Return [X, Y] of the center of cell containing provided text 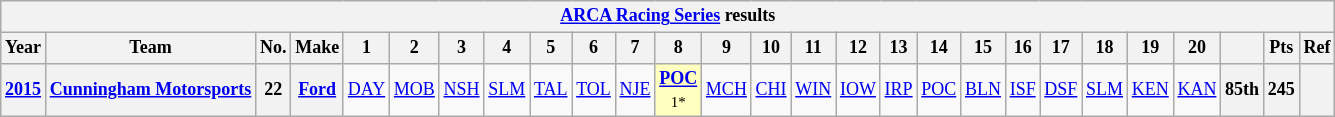
1 [366, 48]
Pts [1281, 48]
TAL [551, 90]
DAY [366, 90]
Team [150, 48]
ARCA Racing Series results [668, 16]
MOB [415, 90]
KAN [1197, 90]
POC1* [678, 90]
20 [1197, 48]
Ref [1317, 48]
2 [415, 48]
4 [507, 48]
9 [727, 48]
14 [939, 48]
3 [462, 48]
22 [274, 90]
POC [939, 90]
2015 [24, 90]
ISF [1022, 90]
18 [1105, 48]
245 [1281, 90]
12 [858, 48]
CHI [771, 90]
10 [771, 48]
WIN [814, 90]
IRP [898, 90]
TOL [594, 90]
IOW [858, 90]
BLN [984, 90]
Cunningham Motorsports [150, 90]
6 [594, 48]
NJE [635, 90]
Make [318, 48]
17 [1061, 48]
MCH [727, 90]
13 [898, 48]
NSH [462, 90]
5 [551, 48]
DSF [1061, 90]
19 [1150, 48]
Year [24, 48]
7 [635, 48]
16 [1022, 48]
15 [984, 48]
Ford [318, 90]
No. [274, 48]
KEN [1150, 90]
11 [814, 48]
85th [1242, 90]
8 [678, 48]
